Return the (x, y) coordinate for the center point of the cell that contains the specified text.  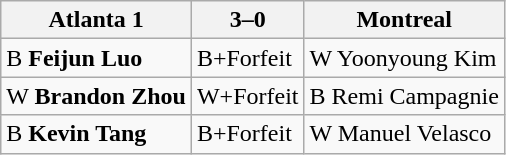
W Brandon Zhou (96, 96)
Montreal (404, 20)
W Yoonyoung Kim (404, 58)
B Remi Campagnie (404, 96)
Atlanta 1 (96, 20)
3–0 (248, 20)
B Kevin Tang (96, 134)
B Feijun Luo (96, 58)
W+Forfeit (248, 96)
W Manuel Velasco (404, 134)
